Provide the [x, y] coordinate of the cell's center where the given text is located.  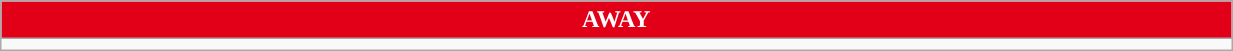
AWAY [616, 20]
